Provide the [X, Y] coordinate of the cell's center where the given text is located.  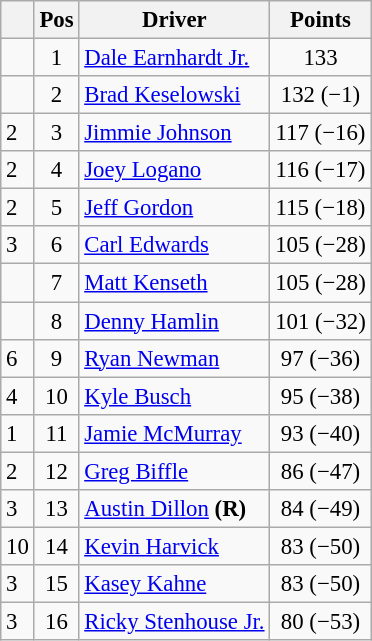
15 [56, 584]
5 [56, 208]
12 [56, 471]
8 [56, 321]
16 [56, 621]
101 (−32) [320, 321]
Points [320, 20]
Kasey Kahne [174, 584]
Ryan Newman [174, 358]
Kyle Busch [174, 396]
133 [320, 58]
Carl Edwards [174, 245]
Driver [174, 20]
Brad Keselowski [174, 95]
Greg Biffle [174, 471]
Joey Logano [174, 170]
Pos [56, 20]
Austin Dillon (R) [174, 509]
Dale Earnhardt Jr. [174, 58]
84 (−49) [320, 509]
80 (−53) [320, 621]
Matt Kenseth [174, 283]
132 (−1) [320, 95]
9 [56, 358]
Jamie McMurray [174, 433]
117 (−16) [320, 133]
Denny Hamlin [174, 321]
13 [56, 509]
97 (−36) [320, 358]
11 [56, 433]
93 (−40) [320, 433]
Kevin Harvick [174, 546]
Jeff Gordon [174, 208]
Jimmie Johnson [174, 133]
86 (−47) [320, 471]
115 (−18) [320, 208]
7 [56, 283]
95 (−38) [320, 396]
116 (−17) [320, 170]
Ricky Stenhouse Jr. [174, 621]
14 [56, 546]
